Search for the cell housing the specified text and yield its [X, Y] center coordinate. 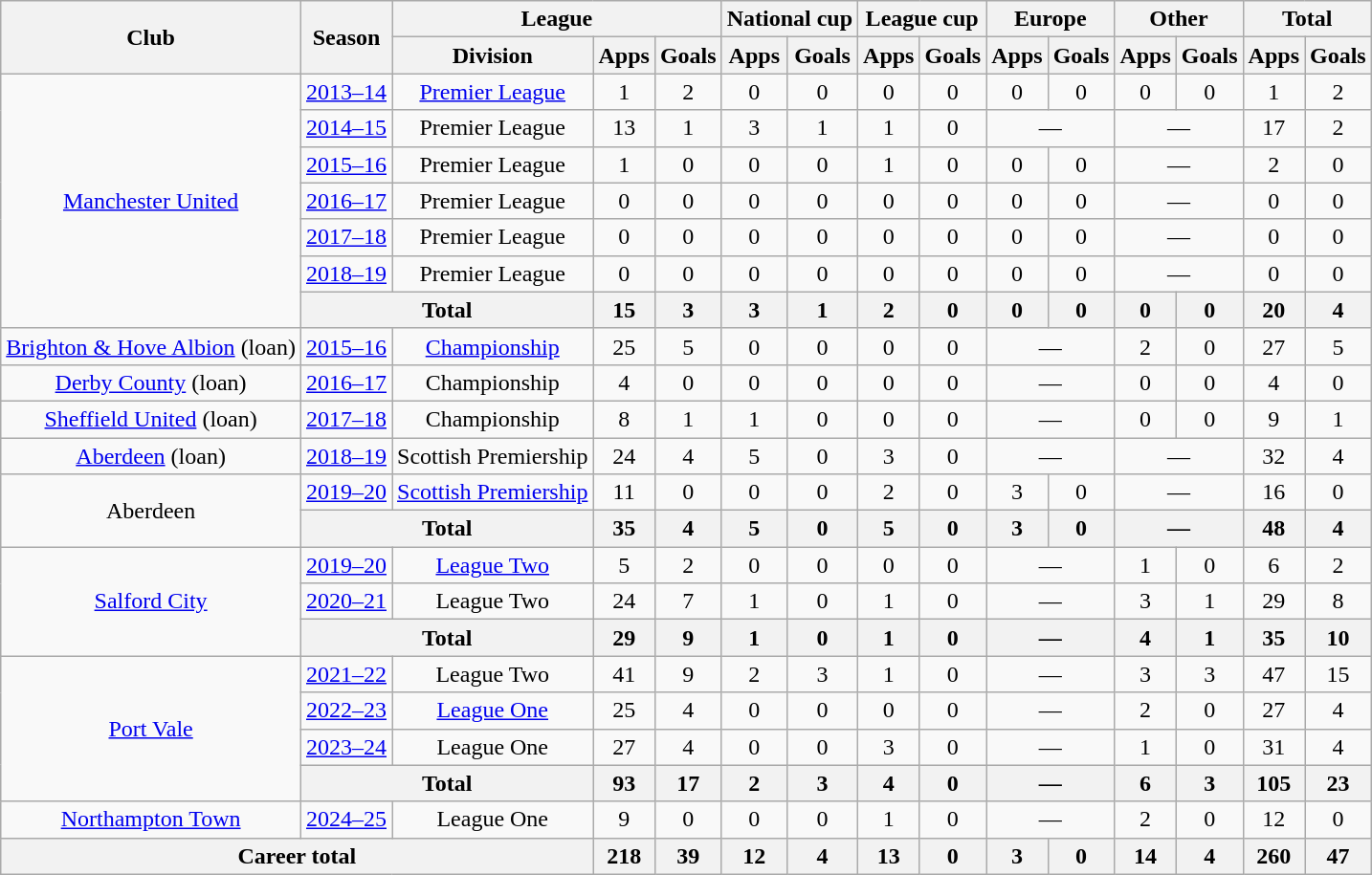
20 [1273, 310]
218 [624, 856]
2024–25 [346, 820]
260 [1273, 856]
Season [346, 37]
105 [1273, 783]
10 [1339, 638]
14 [1145, 856]
39 [688, 856]
Northampton Town [151, 820]
Other [1179, 19]
32 [1273, 456]
2023–24 [346, 747]
Manchester United [151, 201]
Division [493, 55]
Port Vale [151, 729]
League cup [922, 19]
Europe [1051, 19]
Brighton & Hove Albion (loan) [151, 346]
2021–22 [346, 674]
2020–21 [346, 602]
League [557, 19]
41 [624, 674]
23 [1339, 783]
2014–15 [346, 128]
Club [151, 37]
16 [1273, 492]
Aberdeen (loan) [151, 456]
Sheffield United (loan) [151, 419]
7 [688, 602]
11 [624, 492]
48 [1273, 529]
Aberdeen [151, 511]
Career total [297, 856]
Salford City [151, 602]
National cup [789, 19]
Derby County (loan) [151, 383]
93 [624, 783]
2022–23 [346, 711]
2013–14 [346, 92]
31 [1273, 747]
